Scan for the cell matching the given text and deliver its [X, Y] coordinate at center. 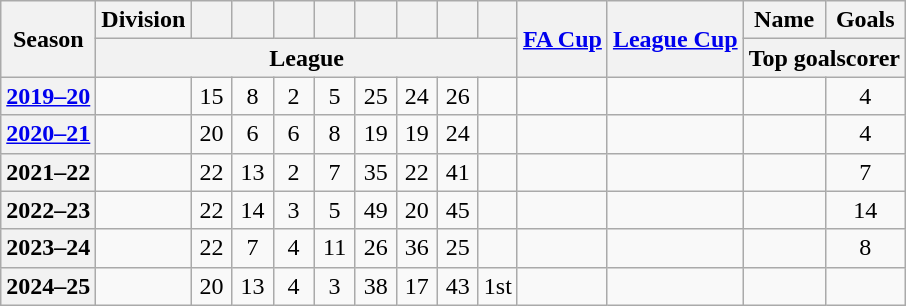
2023–24 [48, 248]
Season [48, 39]
43 [458, 286]
League Cup [675, 39]
49 [376, 210]
2022–23 [48, 210]
Top goalscorer [824, 58]
36 [416, 248]
38 [376, 286]
League [307, 58]
2019–20 [48, 96]
41 [458, 172]
Division [144, 20]
35 [376, 172]
2021–22 [48, 172]
45 [458, 210]
11 [334, 248]
2020–21 [48, 134]
15 [212, 96]
17 [416, 286]
Goals [865, 20]
Name [784, 20]
2024–25 [48, 286]
FA Cup [562, 39]
1st [498, 286]
